Detect which cell encompasses the target text, then output its [X, Y] center coordinate. 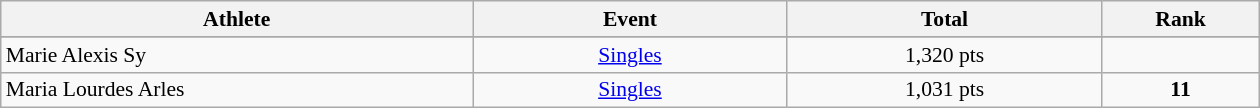
Maria Lourdes Arles [237, 90]
Athlete [237, 19]
1,320 pts [944, 55]
Total [944, 19]
Marie Alexis Sy [237, 55]
Rank [1180, 19]
Event [630, 19]
11 [1180, 90]
1,031 pts [944, 90]
